Return the [X, Y] coordinate for the center point of the cell that contains the specified text.  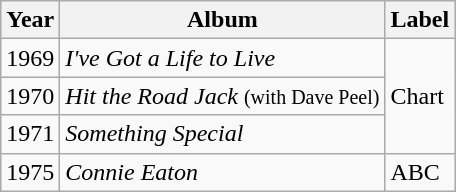
Label [420, 20]
Something Special [222, 134]
Year [30, 20]
Connie Eaton [222, 172]
1970 [30, 96]
1969 [30, 58]
Album [222, 20]
I've Got a Life to Live [222, 58]
ABC [420, 172]
Hit the Road Jack (with Dave Peel) [222, 96]
Chart [420, 96]
1971 [30, 134]
1975 [30, 172]
